Identify which cell holds the provided text, then report its [X, Y] central coordinate. 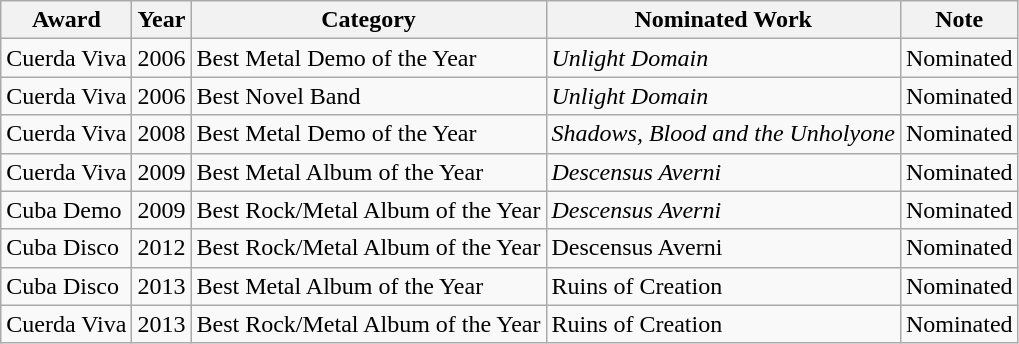
Award [66, 20]
Shadows, Blood and the Unholyone [723, 134]
Cuba Demo [66, 210]
2008 [162, 134]
Year [162, 20]
Note [959, 20]
2012 [162, 248]
Category [368, 20]
Best Novel Band [368, 96]
Nominated Work [723, 20]
